Output the (X, Y) coordinate of the center of the cell containing the given text.  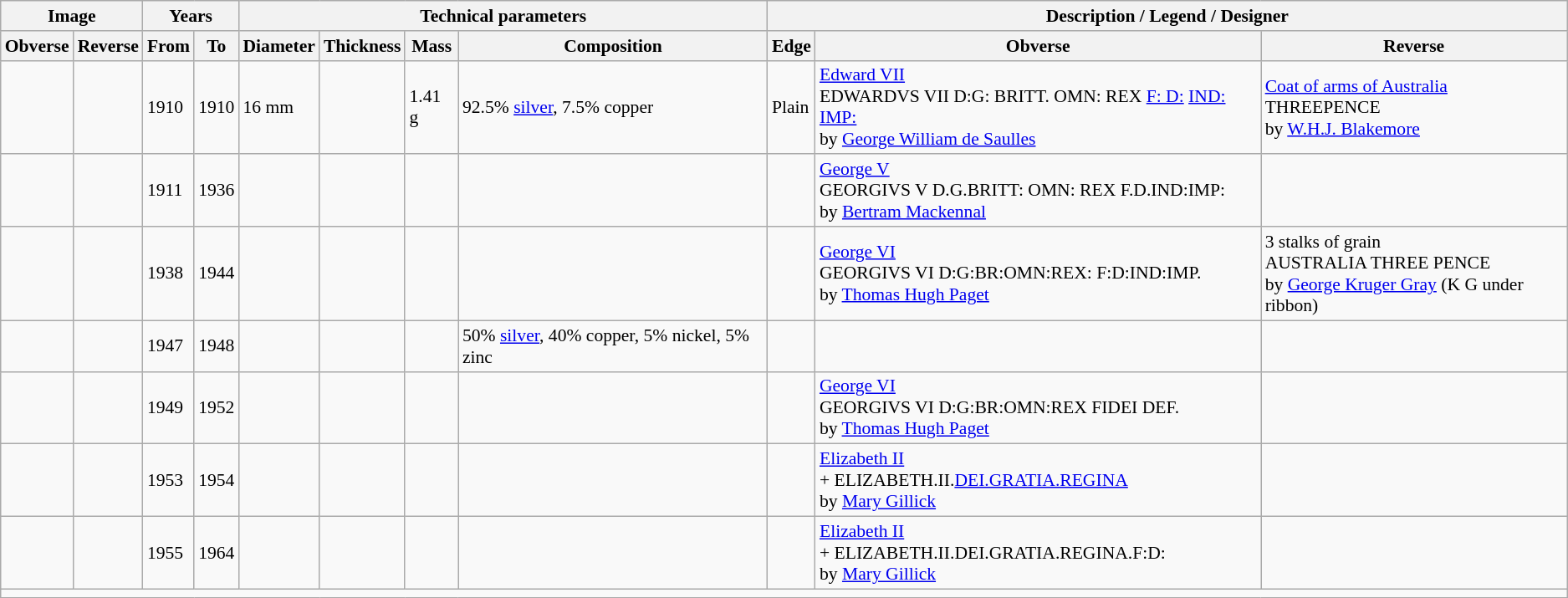
1964 (216, 554)
Image (72, 16)
92.5% silver, 7.5% copper (613, 107)
Plain (791, 107)
Diameter (278, 46)
3 stalks of grain AUSTRALIA THREE PENCE by George Kruger Gray (K G under ribbon) (1414, 273)
Edward VII EDWARDVS VII D:G: BRITT. OMN: REX F: D: IND: IMP: by George William de Saulles (1039, 107)
1944 (216, 273)
George VI GEORGIVS VI D:G:BR:OMN:REX: F:D:IND:IMP. by Thomas Hugh Paget (1039, 273)
1954 (216, 480)
1938 (169, 273)
1936 (216, 191)
Technical parameters (503, 16)
1949 (169, 408)
1955 (169, 554)
Years (191, 16)
1.41 g (432, 107)
Edge (791, 46)
1948 (216, 346)
From (169, 46)
Composition (613, 46)
1911 (169, 191)
Coat of arms of Australia THREEPENCE by W.H.J. Blakemore (1414, 107)
16 mm (278, 107)
George VI GEORGIVS VI D:G:BR:OMN:REX FIDEI DEF. by Thomas Hugh Paget (1039, 408)
1947 (169, 346)
Elizabeth II + ELIZABETH.II.DEI.GRATIA.REGINA.F:D: by Mary Gillick (1039, 554)
To (216, 46)
Elizabeth II + ELIZABETH.II.DEI.GRATIA.REGINA by Mary Gillick (1039, 480)
Thickness (363, 46)
Mass (432, 46)
1952 (216, 408)
50% silver, 40% copper, 5% nickel, 5% zinc (613, 346)
George V GEORGIVS V D.G.BRITT: OMN: REX F.D.IND:IMP: by Bertram Mackennal (1039, 191)
Description / Legend / Designer (1167, 16)
1953 (169, 480)
